Provide the [X, Y] coordinate of the cell's center where the given text is located.  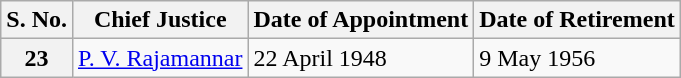
Date of Appointment [361, 20]
22 April 1948 [361, 58]
9 May 1956 [578, 58]
Chief Justice [160, 20]
P. V. Rajamannar [160, 58]
Date of Retirement [578, 20]
23 [37, 58]
S. No. [37, 20]
